Capture the cell that displays the provided text and extract its (X, Y) central coordinate. 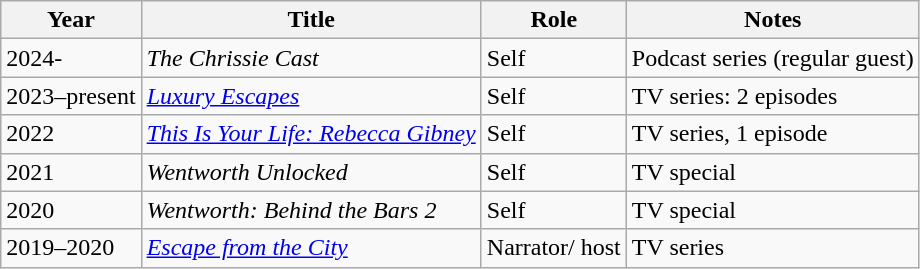
2022 (71, 134)
TV series: 2 episodes (772, 96)
Title (311, 20)
Notes (772, 20)
Narrator/ host (554, 248)
This Is Your Life: Rebecca Gibney (311, 134)
2020 (71, 210)
2019–2020 (71, 248)
Wentworth Unlocked (311, 172)
2024- (71, 58)
TV series, 1 episode (772, 134)
The Chrissie Cast (311, 58)
Wentworth: Behind the Bars 2 (311, 210)
Escape from the City (311, 248)
Year (71, 20)
2023–present (71, 96)
Luxury Escapes (311, 96)
Podcast series (regular guest) (772, 58)
Role (554, 20)
2021 (71, 172)
TV series (772, 248)
